Find where the given text appears and provide that cell's center as [X, Y] coordinate. 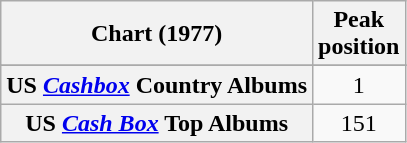
151 [359, 123]
US Cash Box Top Albums [157, 123]
US Cashbox Country Albums [157, 85]
1 [359, 85]
Peakposition [359, 34]
Chart (1977) [157, 34]
